For the text-containing cell, return its midpoint in [X, Y] coordinate format. 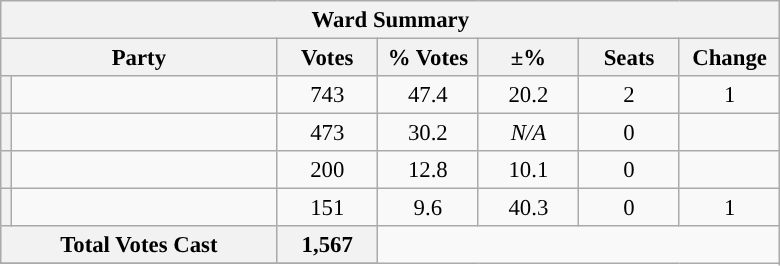
Total Votes Cast [139, 245]
Change [730, 58]
1,567 [328, 245]
30.2 [428, 133]
20.2 [528, 95]
Party [139, 58]
2 [630, 95]
Votes [328, 58]
473 [328, 133]
10.1 [528, 170]
743 [328, 95]
% Votes [428, 58]
N/A [528, 133]
47.4 [428, 95]
40.3 [528, 208]
9.6 [428, 208]
Ward Summary [390, 20]
151 [328, 208]
±% [528, 58]
Seats [630, 58]
200 [328, 170]
12.8 [428, 170]
